Detect which cell encompasses the target text, then output its [x, y] center coordinate. 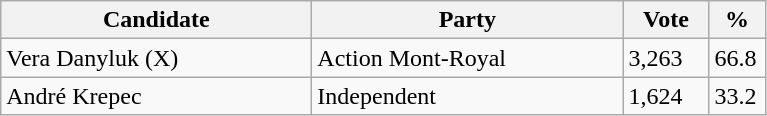
33.2 [737, 96]
Party [468, 20]
Action Mont-Royal [468, 58]
% [737, 20]
Vote [666, 20]
André Krepec [156, 96]
Vera Danyluk (X) [156, 58]
66.8 [737, 58]
Independent [468, 96]
3,263 [666, 58]
Candidate [156, 20]
1,624 [666, 96]
